Determine the [x, y] coordinate at the center of the cell enclosing the given text.  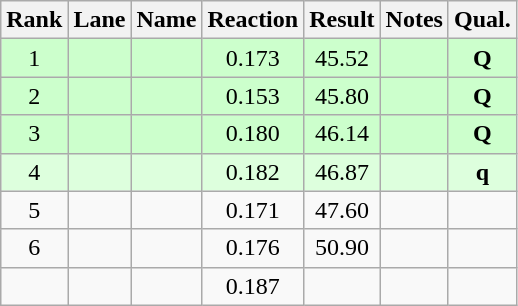
0.173 [253, 58]
46.14 [342, 134]
5 [34, 210]
45.52 [342, 58]
Rank [34, 20]
47.60 [342, 210]
4 [34, 172]
q [482, 172]
45.80 [342, 96]
0.176 [253, 248]
46.87 [342, 172]
2 [34, 96]
3 [34, 134]
0.180 [253, 134]
Lane [100, 20]
0.153 [253, 96]
Name [166, 20]
50.90 [342, 248]
0.182 [253, 172]
6 [34, 248]
0.171 [253, 210]
Reaction [253, 20]
0.187 [253, 286]
1 [34, 58]
Notes [414, 20]
Result [342, 20]
Qual. [482, 20]
